Provide the (X, Y) coordinate of the cell's center where the given text is located.  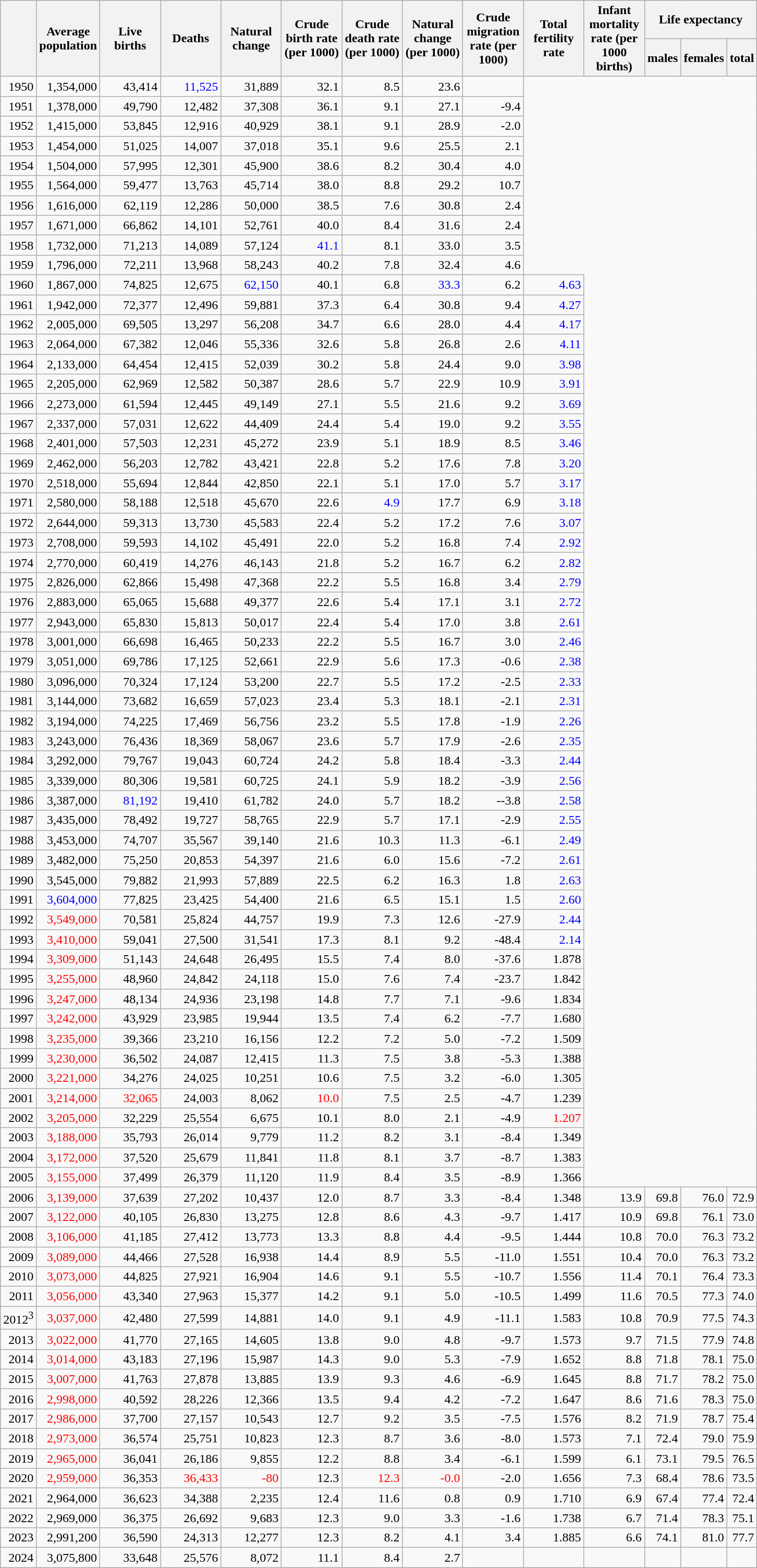
37,639 (130, 1197)
15,688 (191, 602)
2,969,000 (68, 1518)
1.647 (554, 1399)
2.82 (554, 562)
1.885 (554, 1538)
1972 (19, 523)
50,017 (251, 622)
74.0 (742, 1297)
2,644,000 (68, 523)
-3.3 (493, 761)
3,247,000 (68, 999)
1.349 (554, 1138)
70.5 (663, 1297)
56,756 (251, 721)
19,944 (251, 1019)
1.556 (554, 1277)
15.0 (312, 979)
1.878 (554, 959)
3,096,000 (68, 682)
45,670 (251, 503)
Total fertility rate (554, 39)
24.0 (312, 800)
16,156 (251, 1039)
3,255,000 (68, 979)
5.9 (372, 781)
13,730 (191, 523)
14,276 (191, 562)
6.1 (614, 1459)
2023 (19, 1538)
28,226 (191, 1399)
66,862 (130, 225)
10.3 (372, 840)
12,675 (191, 285)
44,466 (130, 1256)
2.63 (554, 880)
1.444 (554, 1237)
40,105 (130, 1217)
48,960 (130, 979)
1962 (19, 325)
50,000 (251, 205)
32.4 (433, 265)
37,700 (130, 1418)
61,782 (251, 800)
1.576 (554, 1418)
2014 (19, 1359)
57,023 (251, 701)
39,366 (130, 1039)
3,122,000 (68, 1217)
1.710 (554, 1498)
44,757 (251, 919)
23,198 (251, 999)
3,339,000 (68, 781)
Crude death rate (per 1000) (372, 39)
3,075,800 (68, 1558)
1950 (19, 87)
3,139,000 (68, 1197)
1982 (19, 721)
total (742, 57)
10.6 (312, 1078)
20,853 (191, 860)
-2.9 (493, 820)
1979 (19, 662)
37.3 (312, 305)
24,648 (191, 959)
73.3 (742, 1277)
31,541 (251, 940)
Average population (68, 39)
6.0 (372, 860)
45,583 (251, 523)
33,648 (130, 1558)
27,528 (191, 1256)
3.2 (433, 1078)
79.5 (704, 1459)
2006 (19, 1197)
36,433 (191, 1478)
2.60 (554, 899)
10.4 (614, 1256)
13.8 (312, 1339)
22.1 (312, 483)
32.6 (312, 344)
77.4 (704, 1498)
1985 (19, 781)
2013 (19, 1339)
1,454,000 (68, 146)
23.2 (312, 721)
1997 (19, 1019)
71.6 (663, 1399)
37,018 (251, 146)
5.6 (372, 662)
77.5 (704, 1318)
2,580,000 (68, 503)
1.5 (493, 899)
62,969 (130, 384)
77.9 (704, 1339)
2,986,000 (68, 1418)
1961 (19, 305)
1.680 (554, 1019)
33.0 (433, 245)
3,037,000 (68, 1318)
3.17 (554, 483)
12,231 (191, 443)
2019 (19, 1459)
2005 (19, 1177)
24,118 (251, 979)
9,683 (251, 1518)
24,003 (191, 1098)
2.35 (554, 741)
1.499 (554, 1297)
73.5 (742, 1478)
3,051,000 (68, 662)
2.14 (554, 940)
36,375 (130, 1518)
2002 (19, 1118)
1977 (19, 622)
--3.8 (493, 800)
78.1 (704, 1359)
4.63 (554, 285)
79,882 (130, 880)
1.583 (554, 1318)
1969 (19, 463)
10.0 (312, 1098)
13,968 (191, 265)
55,336 (251, 344)
45,714 (251, 186)
13,885 (251, 1379)
4.0 (493, 166)
45,491 (251, 542)
2,965,000 (68, 1459)
3.69 (554, 404)
13,773 (251, 1237)
75.4 (742, 1418)
2018 (19, 1439)
11.2 (312, 1138)
71.9 (663, 1418)
-10.7 (493, 1277)
3,106,000 (68, 1237)
10,251 (251, 1078)
43,929 (130, 1019)
-8.9 (493, 1177)
2.26 (554, 721)
31,889 (251, 87)
-11.0 (493, 1256)
41,185 (130, 1237)
78.2 (704, 1379)
1,796,000 (68, 265)
13,297 (191, 325)
21,993 (191, 880)
-8.0 (493, 1439)
2.46 (554, 642)
73.0 (742, 1217)
40.1 (312, 285)
1956 (19, 205)
19,727 (191, 820)
34.7 (312, 325)
25,576 (191, 1558)
12,286 (191, 205)
1984 (19, 761)
2,991,200 (68, 1538)
30.2 (312, 364)
6,675 (251, 1118)
14.4 (312, 1256)
15,987 (251, 1359)
-6.0 (493, 1078)
19.0 (433, 424)
10,437 (251, 1197)
2001 (19, 1098)
25,679 (191, 1157)
43,414 (130, 87)
22.8 (312, 463)
1,354,000 (68, 87)
16,938 (251, 1256)
26,379 (191, 1177)
58,188 (130, 503)
29.2 (433, 186)
36,502 (130, 1058)
1980 (19, 682)
70,581 (130, 919)
1.834 (554, 999)
13,763 (191, 186)
1.207 (554, 1118)
34,276 (130, 1078)
51,143 (130, 959)
77.7 (742, 1538)
60,725 (251, 781)
71,213 (130, 245)
43,183 (130, 1359)
2,770,000 (68, 562)
3,545,000 (68, 880)
9.7 (614, 1339)
78.6 (704, 1478)
Deaths (191, 39)
1,867,000 (68, 285)
14,605 (251, 1339)
2009 (19, 1256)
3,221,000 (68, 1078)
27,500 (191, 940)
Crude birth rate (per 1000) (312, 39)
14,089 (191, 245)
4.27 (554, 305)
-1.9 (493, 721)
36,574 (130, 1439)
75.1 (742, 1518)
1.551 (554, 1256)
76.4 (704, 1277)
51,025 (130, 146)
27,196 (191, 1359)
2007 (19, 1217)
2.58 (554, 800)
2011 (19, 1297)
1995 (19, 979)
40,929 (251, 126)
1968 (19, 443)
6.8 (372, 285)
1.599 (554, 1459)
2.92 (554, 542)
1.656 (554, 1478)
70,324 (130, 682)
54,397 (251, 860)
2020 (19, 1478)
22.5 (312, 880)
3,549,000 (68, 919)
66,698 (130, 642)
3.20 (554, 463)
61,594 (130, 404)
8.9 (372, 1256)
17,125 (191, 662)
-6.9 (493, 1379)
3,604,000 (68, 899)
52,661 (251, 662)
59,881 (251, 305)
24,313 (191, 1538)
47,368 (251, 582)
-11.1 (493, 1318)
1.645 (554, 1379)
23,425 (191, 899)
54,400 (251, 899)
11,525 (191, 87)
76,436 (130, 741)
1,378,000 (68, 106)
1994 (19, 959)
-4.7 (493, 1098)
65,065 (130, 602)
38.0 (312, 186)
1,564,000 (68, 186)
52,761 (251, 225)
-23.7 (493, 979)
2,959,000 (68, 1478)
14,102 (191, 542)
62,866 (130, 582)
2,973,000 (68, 1439)
females (704, 57)
11.8 (312, 1157)
65,830 (130, 622)
57,503 (130, 443)
3.0 (493, 642)
25,824 (191, 919)
1951 (19, 106)
1,732,000 (68, 245)
72,377 (130, 305)
0.9 (493, 1498)
1999 (19, 1058)
1998 (19, 1039)
2.6 (493, 344)
4.11 (554, 344)
1957 (19, 225)
1975 (19, 582)
46,143 (251, 562)
2,826,000 (68, 582)
28.0 (433, 325)
43,421 (251, 463)
14,881 (251, 1318)
14.0 (312, 1318)
53,845 (130, 126)
37,499 (130, 1177)
3.91 (554, 384)
57,889 (251, 880)
17.9 (433, 741)
1,671,000 (68, 225)
-7.5 (493, 1418)
14.3 (312, 1359)
43,340 (130, 1297)
60,419 (130, 562)
3.18 (554, 503)
8,072 (251, 1558)
2022 (19, 1518)
76.5 (742, 1459)
58,243 (251, 265)
2.72 (554, 602)
Natural change (per 1000) (433, 39)
1990 (19, 880)
74.3 (742, 1318)
2.7 (433, 1558)
71.5 (663, 1339)
53,200 (251, 682)
75.9 (742, 1439)
3.07 (554, 523)
37,520 (130, 1157)
32.1 (312, 87)
49,377 (251, 602)
1983 (19, 741)
32,229 (130, 1118)
12,445 (191, 404)
17,124 (191, 682)
55,694 (130, 483)
25.5 (433, 146)
3,073,000 (68, 1277)
1958 (19, 245)
18,369 (191, 741)
23.9 (312, 443)
3,387,000 (68, 800)
3,188,000 (68, 1138)
1966 (19, 404)
2,337,000 (68, 424)
1991 (19, 899)
3,230,000 (68, 1058)
-2.1 (493, 701)
1.509 (554, 1039)
14.6 (312, 1277)
74,225 (130, 721)
2,462,000 (68, 463)
16,904 (251, 1277)
27,202 (191, 1197)
12.7 (312, 1418)
70.1 (663, 1277)
71.4 (663, 1518)
12.0 (312, 1197)
20123 (19, 1318)
62,150 (251, 285)
3,243,000 (68, 741)
2.33 (554, 682)
2,708,000 (68, 542)
24.2 (312, 761)
7.7 (372, 999)
35,793 (130, 1138)
1959 (19, 265)
67.4 (663, 1498)
3.98 (554, 364)
64,454 (130, 364)
15,498 (191, 582)
3,144,000 (68, 701)
24,842 (191, 979)
33.3 (433, 285)
70.9 (663, 1318)
12,782 (191, 463)
37,308 (251, 106)
3.6 (433, 1439)
58,067 (251, 741)
-27.9 (493, 919)
2,205,000 (68, 384)
-1.6 (493, 1518)
3,089,000 (68, 1256)
3,007,000 (68, 1379)
19,410 (191, 800)
11.4 (614, 1277)
28.9 (433, 126)
57,995 (130, 166)
14.2 (312, 1297)
73.1 (663, 1459)
50,387 (251, 384)
9.3 (372, 1379)
Natural change (251, 39)
-7.7 (493, 1019)
1.388 (554, 1058)
9,779 (251, 1138)
1955 (19, 186)
12,277 (251, 1538)
75,250 (130, 860)
48,134 (130, 999)
41.1 (312, 245)
-7.9 (493, 1359)
18.4 (433, 761)
44,825 (130, 1277)
16.3 (433, 880)
2003 (19, 1138)
3,242,000 (68, 1019)
30.4 (433, 166)
19,581 (191, 781)
0.8 (433, 1498)
2010 (19, 1277)
27,157 (191, 1418)
26,014 (191, 1138)
1,415,000 (68, 126)
1,616,000 (68, 205)
2024 (19, 1558)
-0.0 (433, 1478)
68.4 (663, 1478)
42,480 (130, 1318)
2,273,000 (68, 404)
71.8 (663, 1359)
1981 (19, 701)
2.5 (433, 1098)
1964 (19, 364)
72.9 (742, 1197)
8,062 (251, 1098)
17.6 (433, 463)
2021 (19, 1498)
Live births (130, 39)
1988 (19, 840)
2,235 (251, 1498)
-0.6 (493, 662)
2,005,000 (68, 325)
36,353 (130, 1478)
25,751 (191, 1439)
15,377 (251, 1297)
12,518 (191, 503)
1.383 (554, 1157)
-10.5 (493, 1297)
2016 (19, 1399)
36,590 (130, 1538)
2,064,000 (68, 344)
12,916 (191, 126)
2,133,000 (68, 364)
76.0 (704, 1197)
2,518,000 (68, 483)
81,192 (130, 800)
2.31 (554, 701)
6.5 (372, 899)
2017 (19, 1418)
1.8 (493, 880)
26,830 (191, 1217)
3,453,000 (68, 840)
59,313 (130, 523)
-8.7 (493, 1157)
3.46 (554, 443)
13,275 (251, 1217)
1989 (19, 860)
4.17 (554, 325)
12,844 (191, 483)
2004 (19, 1157)
12.8 (312, 1217)
27,963 (191, 1297)
50,233 (251, 642)
38.5 (312, 205)
78,492 (130, 820)
19.9 (312, 919)
1.348 (554, 1197)
Crude migration rate (per 1000) (493, 39)
24,936 (191, 999)
14,007 (191, 146)
27,165 (191, 1339)
-4.9 (493, 1118)
44,409 (251, 424)
3,292,000 (68, 761)
15.1 (433, 899)
12,482 (191, 106)
11.9 (312, 1177)
12.4 (312, 1498)
2.55 (554, 820)
16,659 (191, 701)
1954 (19, 166)
73,682 (130, 701)
18.1 (433, 701)
41,770 (130, 1339)
16,465 (191, 642)
3,155,000 (68, 1177)
1.738 (554, 1518)
32,065 (130, 1098)
2.49 (554, 840)
80,306 (130, 781)
31.6 (433, 225)
3,482,000 (68, 860)
1986 (19, 800)
58,765 (251, 820)
26,495 (251, 959)
4.8 (433, 1339)
40.0 (312, 225)
26,692 (191, 1518)
74,707 (130, 840)
23,985 (191, 1019)
36,623 (130, 1498)
3,014,000 (68, 1359)
10,543 (251, 1418)
1965 (19, 384)
52,039 (251, 364)
1,942,000 (68, 305)
26,186 (191, 1459)
71.7 (663, 1379)
17.8 (433, 721)
3,056,000 (68, 1297)
3,235,000 (68, 1039)
6.7 (614, 1518)
60,724 (251, 761)
12,046 (191, 344)
1,504,000 (68, 166)
14.8 (312, 999)
1.417 (554, 1217)
2.79 (554, 582)
36,041 (130, 1459)
1.652 (554, 1359)
36.1 (312, 106)
-80 (251, 1478)
35.1 (312, 146)
1967 (19, 424)
27,412 (191, 1237)
1987 (19, 820)
3,205,000 (68, 1118)
1963 (19, 344)
56,203 (130, 463)
17.7 (433, 503)
23.4 (312, 701)
28.6 (312, 384)
-5.3 (493, 1058)
3.55 (554, 424)
11,120 (251, 1177)
1.305 (554, 1078)
59,593 (130, 542)
2.38 (554, 662)
69,505 (130, 325)
-2.6 (493, 741)
72,211 (130, 265)
1973 (19, 542)
1993 (19, 940)
79.0 (704, 1439)
2,401,000 (68, 443)
3,309,000 (68, 959)
17,469 (191, 721)
3,022,000 (68, 1339)
12,301 (191, 166)
3,194,000 (68, 721)
3,172,000 (68, 1157)
1996 (19, 999)
24,087 (191, 1058)
15,813 (191, 622)
22.0 (312, 542)
-9.6 (493, 999)
24,025 (191, 1078)
13.3 (312, 1237)
-2.5 (493, 682)
Life expectancy (701, 20)
12,622 (191, 424)
21.8 (312, 562)
1.239 (554, 1098)
males (663, 57)
2,943,000 (68, 622)
3,410,000 (68, 940)
7.2 (372, 1039)
62,119 (130, 205)
3.7 (433, 1157)
15.6 (433, 860)
2,998,000 (68, 1399)
1970 (19, 483)
41,763 (130, 1379)
79,767 (130, 761)
4.3 (433, 1217)
Infant mortality rate (per 1000 births) (614, 39)
10.7 (493, 186)
2,883,000 (68, 602)
77.3 (704, 1297)
1974 (19, 562)
1953 (19, 146)
25,554 (191, 1118)
1.842 (554, 979)
27,878 (191, 1379)
57,124 (251, 245)
1952 (19, 126)
38.1 (312, 126)
1.366 (554, 1177)
1971 (19, 503)
10,823 (251, 1439)
74,825 (130, 285)
-37.6 (493, 959)
39,140 (251, 840)
2008 (19, 1237)
74.1 (663, 1538)
59,041 (130, 940)
11.1 (312, 1558)
12.6 (433, 919)
9.6 (372, 146)
40,592 (130, 1399)
59,477 (130, 186)
6.4 (372, 305)
2015 (19, 1379)
27,921 (191, 1277)
27,599 (191, 1318)
67,382 (130, 344)
1960 (19, 285)
69,786 (130, 662)
76.1 (704, 1217)
10.1 (312, 1118)
12,366 (251, 1399)
56,208 (251, 325)
38.6 (312, 166)
74.8 (742, 1339)
78.7 (704, 1418)
1978 (19, 642)
4.1 (433, 1538)
42,850 (251, 483)
9,855 (251, 1459)
14,101 (191, 225)
1976 (19, 602)
2,964,000 (68, 1498)
12,496 (191, 305)
-48.4 (493, 940)
-9.5 (493, 1237)
2000 (19, 1078)
-3.9 (493, 781)
12,582 (191, 384)
34,388 (191, 1498)
35,567 (191, 840)
81.0 (704, 1538)
57,031 (130, 424)
19,043 (191, 761)
4.2 (433, 1399)
23,210 (191, 1039)
-9.4 (493, 106)
3,214,000 (68, 1098)
2.56 (554, 781)
77,825 (130, 899)
45,272 (251, 443)
3,435,000 (68, 820)
1992 (19, 919)
26.8 (433, 344)
45,900 (251, 166)
24.1 (312, 781)
22.7 (312, 682)
3,001,000 (68, 642)
49,790 (130, 106)
18.9 (433, 443)
49,149 (251, 404)
11,841 (251, 1157)
15.5 (312, 959)
40.2 (312, 265)
